Determine the (x, y) coordinate at the center of the cell enclosing the given text.  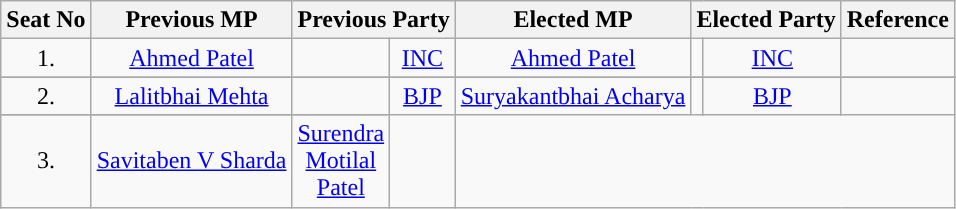
Surendra Motilal Patel (341, 161)
Elected MP (573, 20)
2. (46, 96)
Savitaben V Sharda (192, 161)
Suryakantbhai Acharya (573, 96)
Seat No (46, 20)
3. (46, 161)
Elected Party (766, 20)
1. (46, 58)
Reference (898, 20)
Previous MP (192, 20)
Lalitbhai Mehta (192, 96)
Previous Party (374, 20)
